Return the (x, y) coordinate for the center point of the cell that contains the specified text.  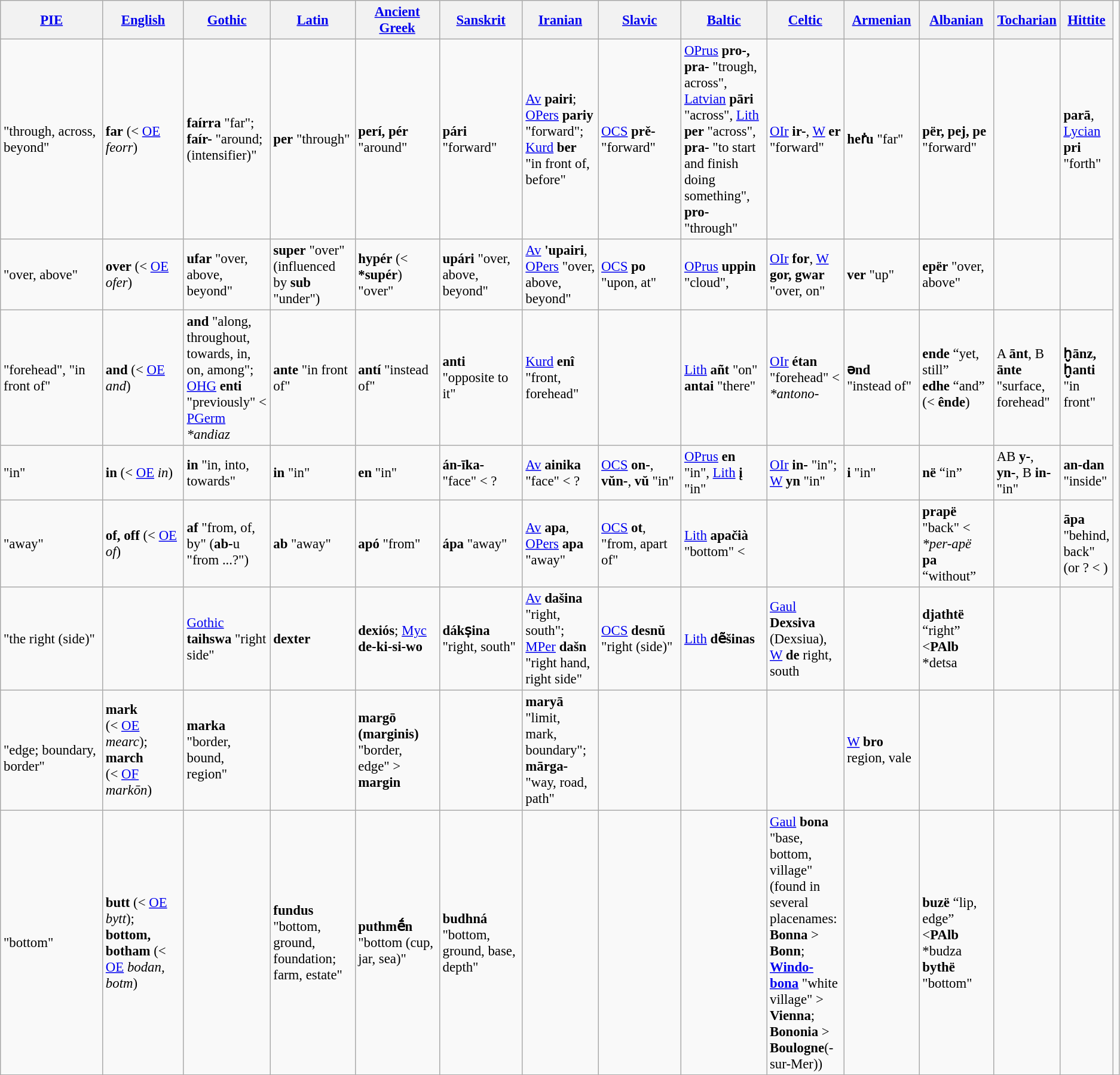
"forehead", "in front of" (51, 378)
Celtic (806, 20)
ufar "over, above, beyond" (227, 275)
perí, pér "around" (397, 140)
of, off (< OE of) (143, 544)
Gothic (227, 20)
A ānt, B ānte "surface, forehead" (1027, 378)
pári "forward" (481, 140)
in "in, into, towards" (227, 473)
anti "opposite to it" (481, 378)
Gaul bona "base, bottom, village" (found in several placenames: Bonna > Bonn; Windo-bona "white village" > Vienna; Bononia > Boulogne(-sur-Mer)) (806, 942)
in (< OE in) (143, 473)
marka "border, bound, region" (227, 750)
"edge; boundary, border" (51, 750)
OIr étan "forehead" < *antono- (806, 378)
AB y-, yn-, B in- "in" (1027, 473)
antí "instead of" (397, 378)
PIE (51, 20)
super "over" (influenced by sub "under") (313, 275)
over (< OE ofer) (143, 275)
Gaul Dexsiva (Dexsiua), W de right, south (806, 639)
apó "from" (397, 544)
W bro region, vale (882, 750)
English (143, 20)
"through, across, beyond" (51, 140)
Slavic (639, 20)
OPrus en "in", Lith į "in" (724, 473)
Tocharian (1027, 20)
buzë “lip, edge” <PAlb *budzabythë "bottom" (956, 942)
Ancient Greek (397, 20)
af "from, of, by" (ab-u "from ...?") (227, 544)
margō (marginis) "border, edge" > margin (397, 750)
për, pej, pe "forward" (956, 140)
Gothic taihswa "right side" (227, 639)
hypér (< *supér) "over" (397, 275)
OIr in- "in"; W yn "in" (806, 473)
Av apa, OPers apa "away" (561, 544)
án-īka- "face" < ? (481, 473)
djathtë “right” <PAlb *detsa (956, 639)
Iranian (561, 20)
OCS desnŭ "right (side)" (639, 639)
OCS po "upon, at" (639, 275)
budhná "bottom, ground, base, depth" (481, 942)
ende “yet, still”edhe “and” (< ênde) (956, 378)
ante "in front of" (313, 378)
Hittite (1087, 20)
fundus "bottom, ground, foundation; farm, estate" (313, 942)
OCS on-, vŭn-, vŭ "in" (639, 473)
i "in" (882, 473)
Latin (313, 20)
Lith añt "on" antai "there" (724, 378)
Sanskrit (481, 20)
Av pairi; OPers pariy "forward"; Kurd ber "in front of, before" (561, 140)
ḫānz, ḫanti "in front" (1087, 378)
në “in” (956, 473)
upári "over, above, beyond" (481, 275)
"bottom" (51, 942)
in "in" (313, 473)
and "along, throughout, towards, in, on, among"; OHG enti "previously" < PGerm *andiaz (227, 378)
en "in" (397, 473)
āpa "behind, back" (or ? < ) (1087, 544)
heṙu "far" (882, 140)
parā, Lycian pri "forth" (1087, 140)
far (< OE feorr) (143, 140)
"the right (side)" (51, 639)
maryā "limit, mark, boundary";mārga- "way, road, path" (561, 750)
Av 'upairi, OPers "over, above, beyond" (561, 275)
OCS prě- "forward" (639, 140)
Armenian (882, 20)
Kurd enî "front, forehead" (561, 378)
"away" (51, 544)
puthmḗn "bottom (cup, jar, sea)" (397, 942)
an-dan "inside" (1087, 473)
"over, above" (51, 275)
faírra "far"; faír- "around; (intensifier)" (227, 140)
dexiós; Myc de-ki-si-wo (397, 639)
ápa "away" (481, 544)
Lith apačià "bottom" < (724, 544)
Baltic (724, 20)
OIr ir-, W er "forward" (806, 140)
dákṣina "right, south" (481, 639)
Lith dẽšinas (724, 639)
OPrus pro-, pra- "trough, across", Latvian pāri "across", Lith per "across", pra- "to start and finish doing something", pro- "through" (724, 140)
OCS ot, "from, apart of" (639, 544)
mark (< OE mearc);march (< OF markōn) (143, 750)
and (< OE and) (143, 378)
"in" (51, 473)
ənd "instead of" (882, 378)
Albanian (956, 20)
ab "away" (313, 544)
dexter (313, 639)
Av dašina "right, south"; MPer dašn "right hand, right side" (561, 639)
OPrus uppin "cloud", (724, 275)
prapë "back" < *per-apëpa “without” (956, 544)
ver "up" (882, 275)
per "through" (313, 140)
butt (< OE bytt);bottom, botham (< OE bodan, botm) (143, 942)
epër "over, above" (956, 275)
Av ainika "face" < ? (561, 473)
OIr for, W gor, gwar "over, on" (806, 275)
